Scan for the cell matching the given text and deliver its (x, y) coordinate at center. 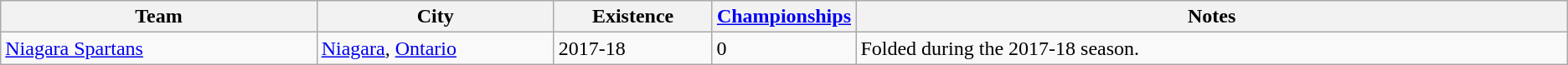
Niagara Spartans (159, 48)
2017-18 (633, 48)
Championships (784, 17)
City (436, 17)
Niagara, Ontario (436, 48)
Team (159, 17)
Existence (633, 17)
0 (784, 48)
Notes (1211, 17)
Folded during the 2017-18 season. (1211, 48)
